Identify which cell holds the provided text, then report its [x, y] central coordinate. 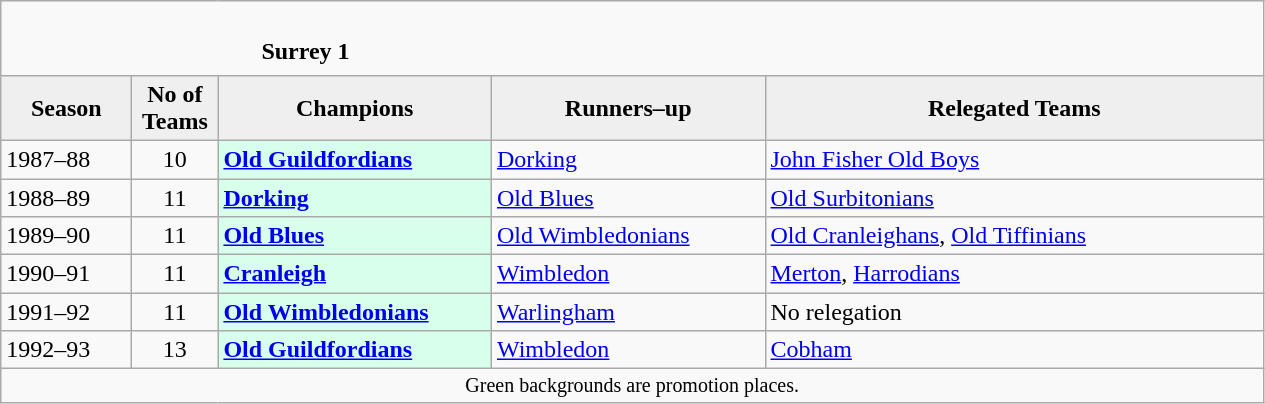
Merton, Harrodians [1014, 274]
Cranleigh [355, 274]
Relegated Teams [1014, 108]
Runners–up [628, 108]
1992–93 [66, 350]
1988–89 [66, 197]
Old Cranleighans, Old Tiffinians [1014, 236]
Old Surbitonians [1014, 197]
1991–92 [66, 312]
John Fisher Old Boys [1014, 159]
13 [175, 350]
Champions [355, 108]
Green backgrounds are promotion places. [632, 386]
Cobham [1014, 350]
Warlingham [628, 312]
1987–88 [66, 159]
1989–90 [66, 236]
10 [175, 159]
Season [66, 108]
1990–91 [66, 274]
No relegation [1014, 312]
No of Teams [175, 108]
